Pinpoint the cell where the given text exists, returning its [x, y] midpoint coordinate. 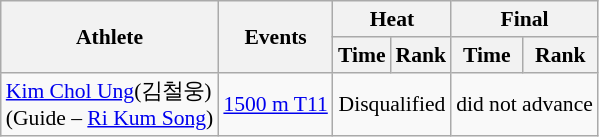
Athlete [110, 36]
Events [275, 36]
1500 m T11 [275, 104]
Disqualified [392, 104]
did not advance [524, 104]
Heat [392, 19]
Final [524, 19]
Kim Chol Ung(김철웅)(Guide – Ri Kum Song) [110, 104]
